Pinpoint the cell where the given text exists, returning its [X, Y] midpoint coordinate. 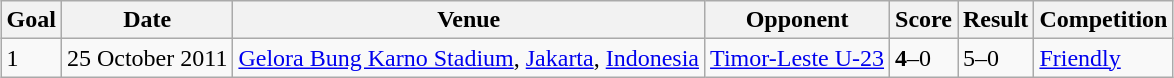
Venue [469, 20]
Gelora Bung Karno Stadium, Jakarta, Indonesia [469, 58]
Friendly [1104, 58]
1 [31, 58]
Date [146, 20]
Opponent [798, 20]
25 October 2011 [146, 58]
4–0 [924, 58]
Competition [1104, 20]
Result [996, 20]
5–0 [996, 58]
Score [924, 20]
Timor-Leste U-23 [798, 58]
Goal [31, 20]
